Provide the [x, y] coordinate of the cell's center where the given text is located.  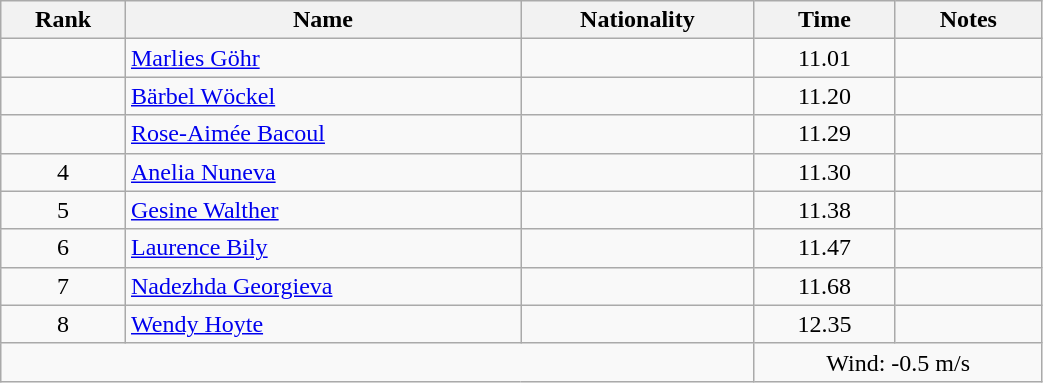
11.47 [824, 248]
6 [64, 248]
Notes [968, 20]
11.38 [824, 210]
Bärbel Wöckel [322, 96]
Time [824, 20]
Laurence Bily [322, 248]
Rose-Aimée Bacoul [322, 134]
Rank [64, 20]
11.01 [824, 58]
Nadezhda Georgieva [322, 286]
Wendy Hoyte [322, 324]
11.68 [824, 286]
11.30 [824, 172]
Marlies Göhr [322, 58]
5 [64, 210]
Wind: -0.5 m/s [898, 362]
8 [64, 324]
Gesine Walther [322, 210]
Name [322, 20]
11.20 [824, 96]
Anelia Nuneva [322, 172]
12.35 [824, 324]
11.29 [824, 134]
4 [64, 172]
Nationality [638, 20]
7 [64, 286]
